From the cell containing the given text, extract its center point as (X, Y) coordinate. 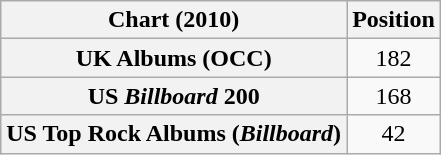
Chart (2010) (174, 20)
US Billboard 200 (174, 96)
UK Albums (OCC) (174, 58)
182 (394, 58)
168 (394, 96)
Position (394, 20)
42 (394, 134)
US Top Rock Albums (Billboard) (174, 134)
